Determine the (X, Y) coordinate at the center of the cell enclosing the given text.  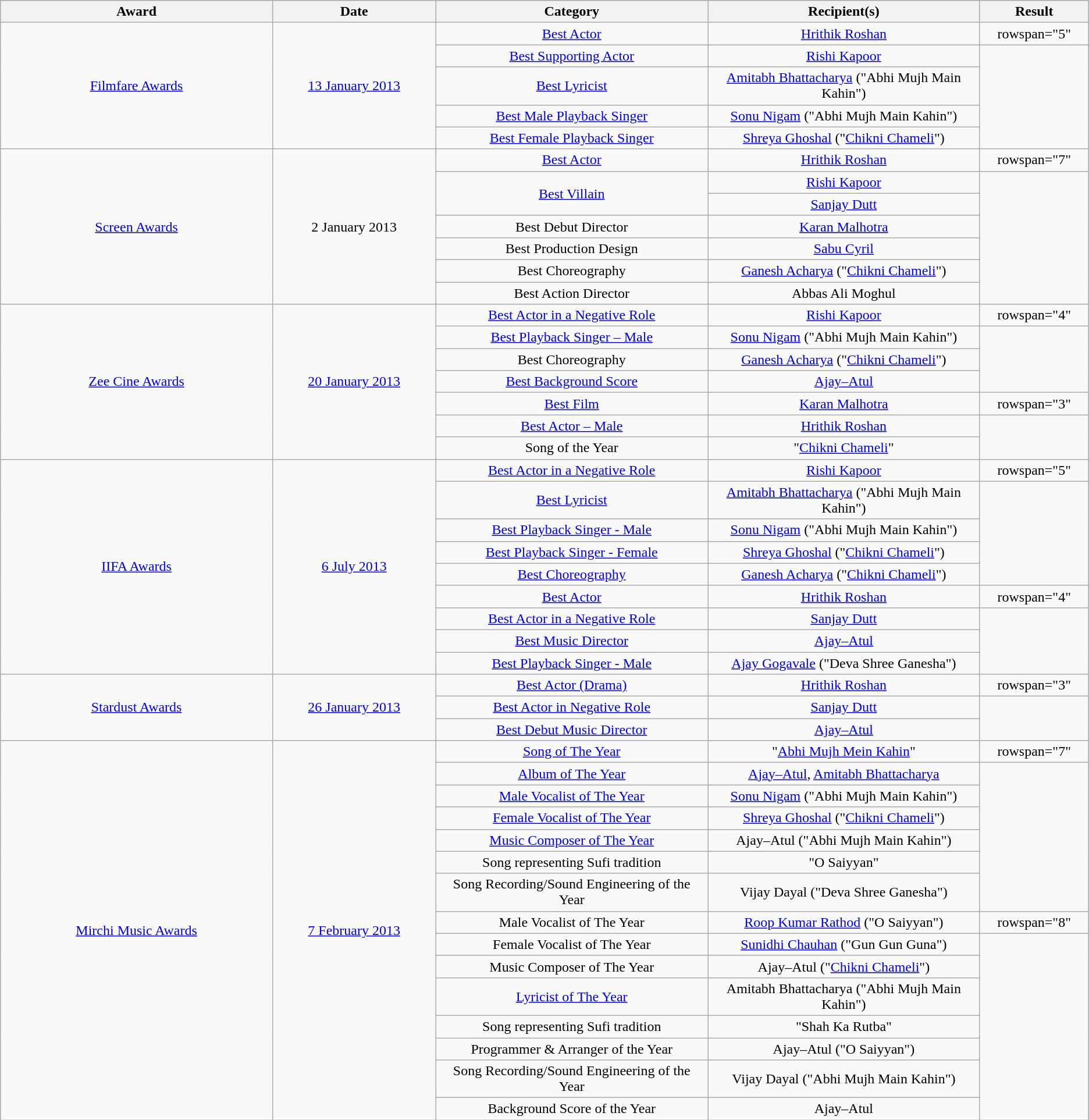
Ajay–Atul, Amitabh Bhattacharya (844, 774)
Best Villain (572, 193)
Best Debut Director (572, 226)
Category (572, 12)
Best Actor (Drama) (572, 685)
Award (137, 12)
Best Playback Singer - Female (572, 552)
Best Actor – Male (572, 426)
2 January 2013 (354, 226)
Sabu Cyril (844, 248)
Mirchi Music Awards (137, 930)
"O Saiyyan" (844, 862)
"Shah Ka Rutba" (844, 1026)
7 February 2013 (354, 930)
Ajay–Atul ("O Saiyyan") (844, 1049)
Sunidhi Chauhan ("Gun Gun Guna") (844, 944)
Background Score of the Year (572, 1109)
Best Background Score (572, 382)
Screen Awards (137, 226)
rowspan="8" (1034, 922)
Recipient(s) (844, 12)
Best Debut Music Director (572, 730)
Best Action Director (572, 293)
20 January 2013 (354, 382)
Vijay Dayal ("Abhi Mujh Main Kahin") (844, 1079)
Best Music Director (572, 641)
Best Production Design (572, 248)
Best Supporting Actor (572, 56)
Abbas Ali Moghul (844, 293)
26 January 2013 (354, 707)
Result (1034, 12)
"Abhi Mujh Mein Kahin" (844, 752)
Song of the Year (572, 448)
Best Playback Singer – Male (572, 337)
Best Film (572, 404)
Lyricist of The Year (572, 996)
6 July 2013 (354, 567)
Filmfare Awards (137, 86)
Date (354, 12)
Zee Cine Awards (137, 382)
Best Male Playback Singer (572, 116)
Best Actor in Negative Role (572, 707)
Ajay–Atul ("Abhi Mujh Main Kahin") (844, 840)
Song of The Year (572, 752)
Ajay Gogavale ("Deva Shree Ganesha") (844, 663)
Stardust Awards (137, 707)
IIFA Awards (137, 567)
Ajay–Atul ("Chikni Chameli") (844, 966)
Album of The Year (572, 774)
Roop Kumar Rathod ("O Saiyyan") (844, 922)
Vijay Dayal ("Deva Shree Ganesha") (844, 893)
Best Female Playback Singer (572, 138)
13 January 2013 (354, 86)
Programmer & Arranger of the Year (572, 1049)
"Chikni Chameli" (844, 448)
